Pinpoint the cell where the given text exists, returning its [x, y] midpoint coordinate. 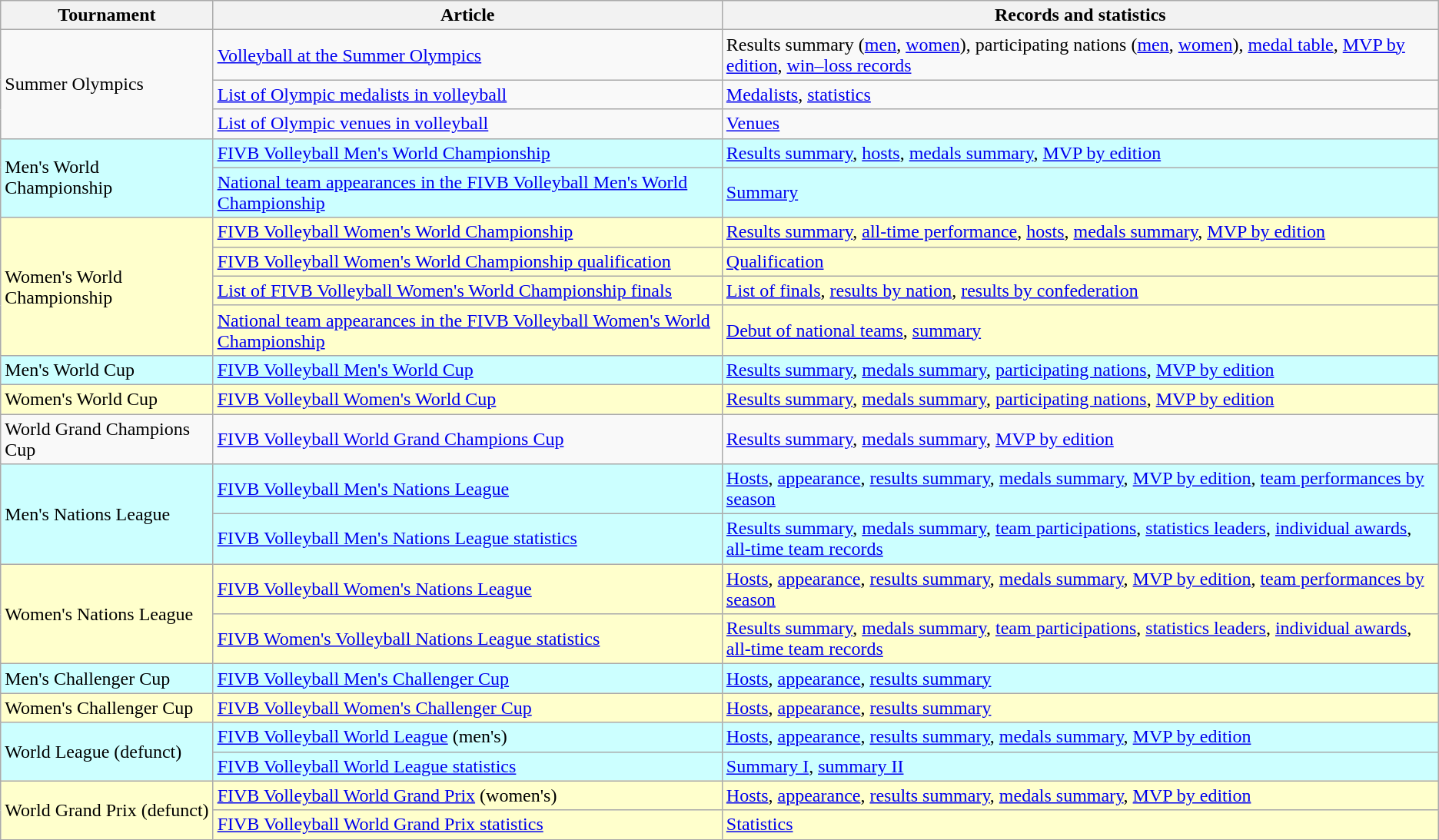
Statistics [1080, 825]
FIVB Volleyball World League (men's) [467, 737]
Results summary, all-time performance, hosts, medals summary, MVP by edition [1080, 232]
Medalists, statistics [1080, 95]
National team appearances in the FIVB Volleyball Women's World Championship [467, 330]
FIVB Volleyball Men's Nations League [467, 489]
List of FIVB Volleyball Women's World Championship finals [467, 291]
FIVB Volleyball Women's World Championship qualification [467, 261]
FIVB Volleyball Women's Nations League [467, 589]
Records and statistics [1080, 15]
Men's Nations League [107, 514]
Tournament [107, 15]
Debut of national teams, summary [1080, 330]
Men's World Cup [107, 370]
Results summary, hosts, medals summary, MVP by edition [1080, 153]
World Grand Prix (defunct) [107, 810]
FIVB Volleyball Women's Challenger Cup [467, 708]
Summary [1080, 192]
FIVB Volleyball World Grand Prix (women's) [467, 795]
FIVB Volleyball World League statistics [467, 766]
Article [467, 15]
FIVB Women's Volleyball Nations League statistics [467, 639]
Men's Challenger Cup [107, 679]
World League (defunct) [107, 752]
List of Olympic medalists in volleyball [467, 95]
World Grand Champions Cup [107, 438]
Volleyball at the Summer Olympics [467, 55]
FIVB Volleyball World Grand Champions Cup [467, 438]
Qualification [1080, 261]
FIVB Volleyball Women's World Championship [467, 232]
Summer Olympics [107, 85]
Women's Challenger Cup [107, 708]
FIVB Volleyball Men's Nations League statistics [467, 540]
FIVB Volleyball World Grand Prix statistics [467, 825]
FIVB Volleyball Men's Challenger Cup [467, 679]
Men's World Championship [107, 178]
Women's World Cup [107, 399]
FIVB Volleyball Men's World Cup [467, 370]
FIVB Volleyball Men's World Championship [467, 153]
List of Olympic venues in volleyball [467, 124]
FIVB Volleyball Women's World Cup [467, 399]
Results summary (men, women), participating nations (men, women), medal table, MVP by edition, win–loss records [1080, 55]
List of finals, results by nation, results by confederation [1080, 291]
Venues [1080, 124]
National team appearances in the FIVB Volleyball Men's World Championship [467, 192]
Women's Nations League [107, 614]
Women's World Championship [107, 286]
Summary I, summary II [1080, 766]
Results summary, medals summary, MVP by edition [1080, 438]
